For the text-containing cell, return its midpoint in (X, Y) coordinate format. 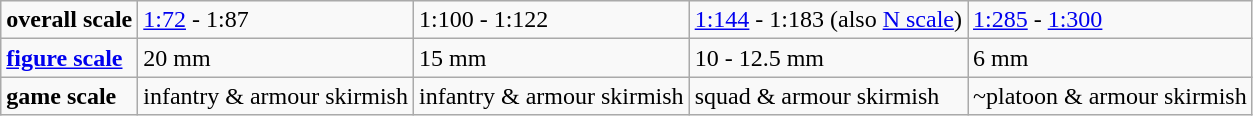
overall scale (70, 20)
15 mm (551, 58)
20 mm (276, 58)
6 mm (1110, 58)
game scale (70, 96)
~platoon & armour skirmish (1110, 96)
10 - 12.5 mm (828, 58)
1:144 - 1:183 (also N scale) (828, 20)
1:100 - 1:122 (551, 20)
figure scale (70, 58)
1:285 - 1:300 (1110, 20)
1:72 - 1:87 (276, 20)
squad & armour skirmish (828, 96)
